Determine the (X, Y) coordinate at the center of the cell enclosing the given text.  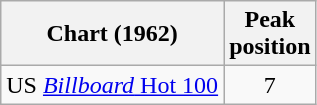
7 (270, 85)
US Billboard Hot 100 (112, 85)
Peakposition (270, 34)
Chart (1962) (112, 34)
